Detect which cell encompasses the target text, then output its (X, Y) center coordinate. 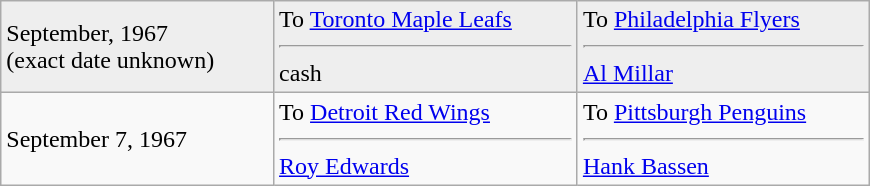
To Pittsburgh PenguinsHank Bassen (723, 139)
September, 1967(exact date unknown) (138, 47)
To Toronto Maple Leafscash (426, 47)
To Detroit Red WingsRoy Edwards (426, 139)
September 7, 1967 (138, 139)
To Philadelphia FlyersAl Millar (723, 47)
